Return [x, y] of the center of cell containing provided text 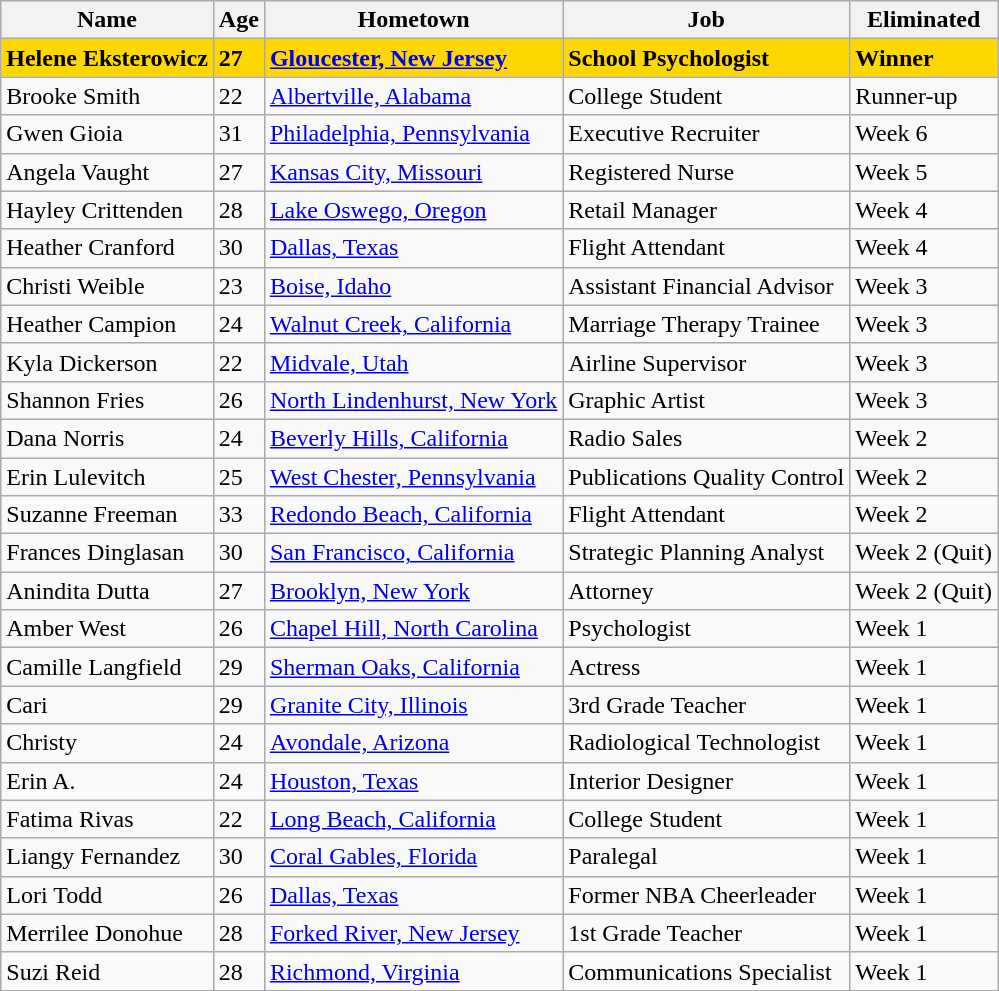
Kansas City, Missouri [413, 172]
Avondale, Arizona [413, 743]
Brooke Smith [108, 96]
Dana Norris [108, 438]
Executive Recruiter [706, 134]
Name [108, 20]
Merrilee Donohue [108, 933]
Lori Todd [108, 895]
Psychologist [706, 629]
Redondo Beach, California [413, 515]
Week 5 [924, 172]
Camille Langfield [108, 667]
Retail Manager [706, 210]
Suzi Reid [108, 971]
Age [238, 20]
Registered Nurse [706, 172]
Beverly Hills, California [413, 438]
Amber West [108, 629]
Gwen Gioia [108, 134]
Sherman Oaks, California [413, 667]
Communications Specialist [706, 971]
Helene Eksterowicz [108, 58]
San Francisco, California [413, 553]
Long Beach, California [413, 819]
Houston, Texas [413, 781]
3rd Grade Teacher [706, 705]
Chapel Hill, North Carolina [413, 629]
Graphic Artist [706, 400]
Job [706, 20]
Granite City, Illinois [413, 705]
Frances Dinglasan [108, 553]
Heather Campion [108, 324]
Marriage Therapy Trainee [706, 324]
Philadelphia, Pennsylvania [413, 134]
Radio Sales [706, 438]
Albertville, Alabama [413, 96]
Brooklyn, New York [413, 591]
Attorney [706, 591]
Suzanne Freeman [108, 515]
31 [238, 134]
Eliminated [924, 20]
Fatima Rivas [108, 819]
Hometown [413, 20]
Shannon Fries [108, 400]
Anindita Dutta [108, 591]
Hayley Crittenden [108, 210]
Paralegal [706, 857]
North Lindenhurst, New York [413, 400]
Erin A. [108, 781]
West Chester, Pennsylvania [413, 477]
School Psychologist [706, 58]
Heather Cranford [108, 248]
23 [238, 286]
Radiological Technologist [706, 743]
Assistant Financial Advisor [706, 286]
Liangy Fernandez [108, 857]
Christi Weible [108, 286]
Christy [108, 743]
Winner [924, 58]
Coral Gables, Florida [413, 857]
Cari [108, 705]
25 [238, 477]
Strategic Planning Analyst [706, 553]
Richmond, Virginia [413, 971]
Boise, Idaho [413, 286]
Actress [706, 667]
Week 6 [924, 134]
Angela Vaught [108, 172]
Interior Designer [706, 781]
Runner-up [924, 96]
Former NBA Cheerleader [706, 895]
Lake Oswego, Oregon [413, 210]
33 [238, 515]
Airline Supervisor [706, 362]
Midvale, Utah [413, 362]
Kyla Dickerson [108, 362]
Walnut Creek, California [413, 324]
Forked River, New Jersey [413, 933]
1st Grade Teacher [706, 933]
Gloucester, New Jersey [413, 58]
Erin Lulevitch [108, 477]
Publications Quality Control [706, 477]
